Output the [X, Y] coordinate of the center of the cell containing the given text.  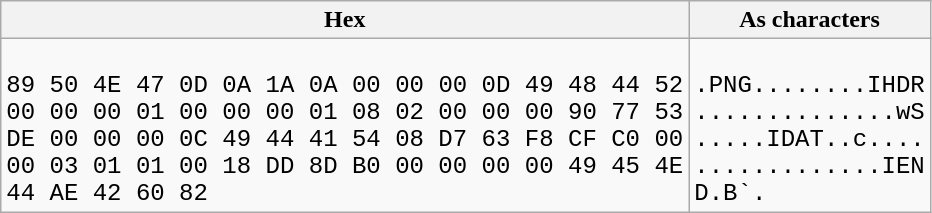
Hex [345, 20]
.PNG........IHDR ..............wS .....IDAT..c.... .............IEN D.B`. [810, 126]
As characters [810, 20]
